Provide the [X, Y] coordinate of the cell's center where the given text is located.  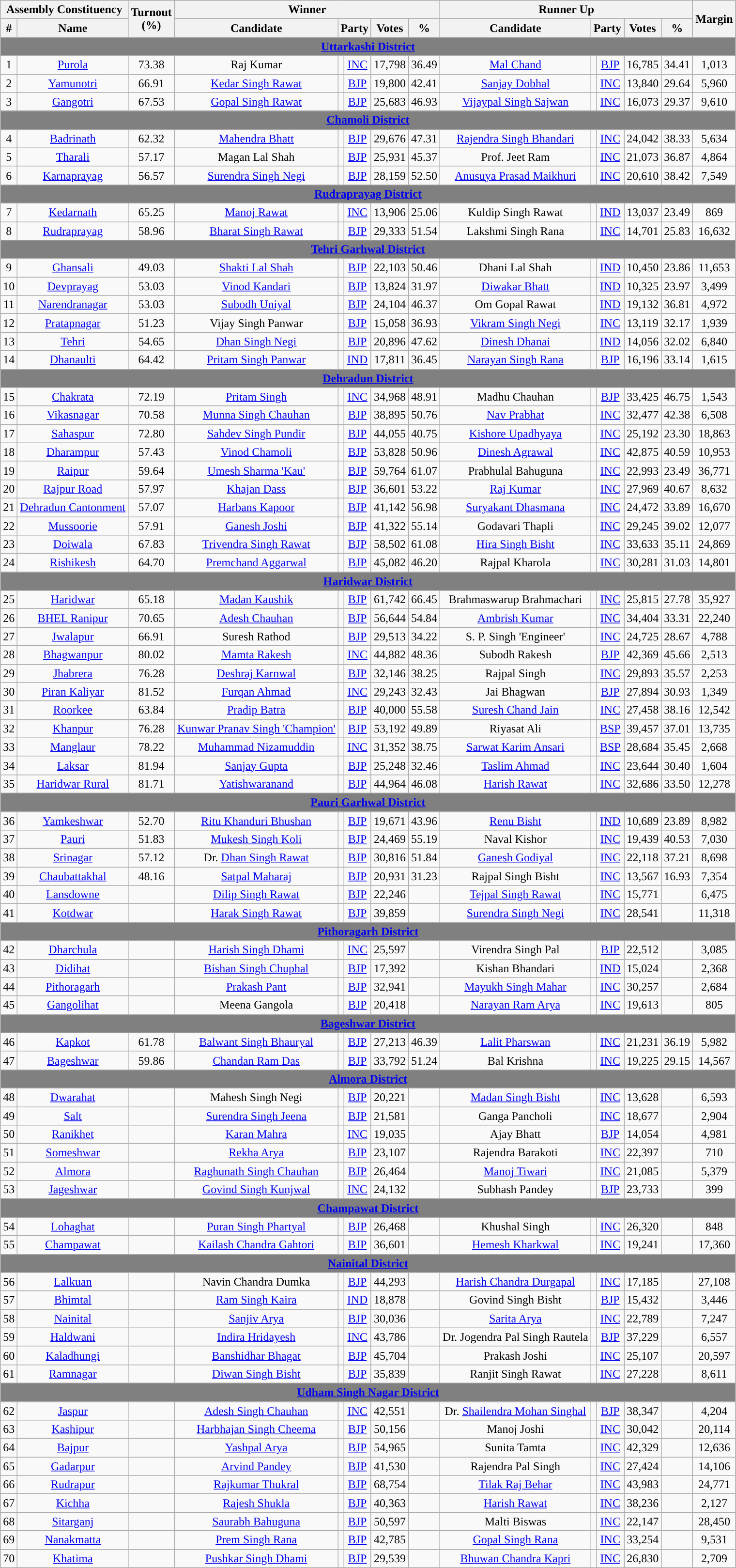
16 [9, 415]
42,785 [389, 1540]
53 [9, 1190]
Ranjit Singh Rawat [516, 1374]
Khatima [73, 1558]
Sahdev Singh Pundir [256, 434]
Narendranagar [73, 305]
Khajan Dass [256, 489]
Rajpal Singh [516, 673]
Indira Hridayesh [256, 1337]
23.97 [677, 286]
39.02 [677, 526]
33,633 [643, 544]
46.08 [424, 784]
Lohaghat [73, 1226]
39 [9, 876]
68 [9, 1521]
19,439 [643, 839]
Subodh Uniyal [256, 305]
5,982 [714, 1042]
14,106 [714, 1466]
25,815 [643, 600]
70 [9, 1558]
56 [9, 1282]
Pratapnagar [73, 323]
4,788 [714, 637]
22,246 [389, 895]
36.93 [424, 323]
2,368 [714, 968]
21,581 [389, 1116]
9,531 [714, 1540]
13 [9, 342]
805 [714, 1005]
Suresh Chand Jain [516, 710]
Raipur [73, 470]
Dhanaulti [73, 360]
72.19 [152, 397]
Uttarkashi District [368, 47]
51.83 [152, 839]
Ranikhet [73, 1134]
30,281 [643, 563]
36,771 [714, 470]
Dhan Singh Negi [256, 342]
28 [9, 655]
Rishikesh [73, 563]
Munna Singh Chauhan [256, 415]
40,000 [389, 710]
Kaladhungi [73, 1355]
Dehradun Cantonment [73, 507]
13,567 [643, 876]
Dharampur [73, 452]
17,811 [389, 360]
59.64 [152, 470]
65.25 [152, 212]
50.76 [424, 415]
32,686 [643, 784]
Madan Singh Bisht [516, 1097]
51.84 [424, 858]
7,030 [714, 839]
37,229 [643, 1337]
42.38 [677, 415]
Umesh Sharma 'Kau' [256, 470]
Badrinath [73, 139]
48.16 [152, 876]
59.86 [152, 1060]
45,082 [389, 563]
Riyasat Ali [516, 729]
Mahesh Singh Negi [256, 1097]
22,240 [714, 618]
27,108 [714, 1282]
16,196 [643, 360]
33 [9, 747]
43,786 [389, 1337]
Suryakant Dhasmana [516, 507]
710 [714, 1153]
57.17 [152, 157]
Yatishwaranand [256, 784]
22,118 [643, 858]
35,927 [714, 600]
Lansdowne [73, 895]
20,418 [389, 1005]
24 [9, 563]
Mussoorie [73, 526]
Bishan Singh Chuphal [256, 968]
45.66 [677, 655]
Chamoli District [368, 120]
63 [9, 1429]
35.11 [677, 544]
Subodh Rakesh [516, 655]
23,107 [389, 1153]
25.06 [424, 212]
11,653 [714, 268]
19,035 [389, 1134]
64 [9, 1448]
27.78 [677, 600]
14,701 [643, 231]
Dr. Dhan Singh Rawat [256, 858]
16,073 [643, 102]
Govind Singh Bisht [516, 1300]
8,632 [714, 489]
38,895 [389, 415]
Sunita Tamta [516, 1448]
42,551 [389, 1411]
50,597 [389, 1521]
26,320 [643, 1226]
55.14 [424, 526]
Pritam Singh [256, 397]
Mal Chand [516, 65]
63.84 [152, 710]
Naval Kishor [516, 839]
48.91 [424, 397]
58.96 [152, 231]
38.42 [677, 175]
Tehri [73, 342]
Turnout(%) [152, 19]
Bhimtal [73, 1300]
Virendra Singh Pal [516, 950]
25,248 [389, 765]
Godavari Thapli [516, 526]
Kashipur [73, 1429]
Haridwar [73, 600]
Dinesh Dhanai [516, 342]
848 [714, 1226]
25,931 [389, 157]
25.83 [677, 231]
51.24 [424, 1060]
Manglaur [73, 747]
Karnaprayag [73, 175]
6,475 [714, 895]
49.03 [152, 268]
34,968 [389, 397]
Banshidhar Bhagat [256, 1355]
13,735 [714, 729]
Jai Bhagwan [516, 692]
Bhagwanpur [73, 655]
35,839 [389, 1374]
24,869 [714, 544]
22,993 [643, 470]
8 [9, 231]
2,253 [714, 673]
Kotdwar [73, 913]
46.75 [677, 397]
40.53 [677, 839]
Anusuya Prasad Maikhuri [516, 175]
50 [9, 1134]
46.20 [424, 563]
67.83 [152, 544]
Pithoragarh District [368, 931]
15,058 [389, 323]
19,671 [389, 821]
Surendra Singh Jeena [256, 1116]
42,875 [643, 452]
Champawat District [368, 1208]
34,404 [643, 618]
7 [9, 212]
23,644 [643, 765]
31,352 [389, 747]
8,698 [714, 858]
4,204 [714, 1411]
Govind Singh Kunjwal [256, 1190]
Dehradun District [368, 378]
Vinod Chamoli [256, 452]
43.96 [424, 821]
13,840 [643, 83]
36.81 [677, 305]
81.52 [152, 692]
Ganesh Joshi [256, 526]
46.39 [424, 1042]
34 [9, 765]
Sahaspur [73, 434]
Prakash Joshi [516, 1355]
22,147 [643, 1521]
33.89 [677, 507]
57.12 [152, 858]
29,333 [389, 231]
65 [9, 1466]
12,542 [714, 710]
Bajpur [73, 1448]
36.45 [424, 360]
Lalkuan [73, 1282]
7,247 [714, 1319]
4 [9, 139]
Vikram Singh Negi [516, 323]
1,939 [714, 323]
6,508 [714, 415]
Gadarpur [73, 1466]
57.97 [152, 489]
Magan Lal Shah [256, 157]
53,828 [389, 452]
Piran Kaliyar [73, 692]
33.31 [677, 618]
57.07 [152, 507]
32.46 [424, 765]
Bageshwar District [368, 1024]
Ganesh Godiyal [516, 858]
22,789 [643, 1319]
24,104 [389, 305]
16,670 [714, 507]
55.19 [424, 839]
4,864 [714, 157]
38,347 [643, 1411]
Prof. Jeet Ram [516, 157]
Diwan Singh Bisht [256, 1374]
Deshraj Karnwal [256, 673]
41 [9, 913]
29.37 [677, 102]
18,677 [643, 1116]
Prem Singh Rana [256, 1540]
38.33 [677, 139]
Bageshwar [73, 1060]
Suresh Rathod [256, 637]
15,771 [643, 895]
9 [9, 268]
1,349 [714, 692]
33.14 [677, 360]
3,446 [714, 1300]
Ajay Bhatt [516, 1134]
2,684 [714, 987]
21,231 [643, 1042]
Trivendra Singh Rawat [256, 544]
Premchand Aggarwal [256, 563]
24,042 [643, 139]
Jhabrera [73, 673]
Rajpal Singh Bisht [516, 876]
48.36 [424, 655]
33.50 [677, 784]
42.41 [424, 83]
Kishore Upadhyaya [516, 434]
42,369 [643, 655]
Jaspur [73, 1411]
31.03 [677, 563]
7,549 [714, 175]
Pushkar Singh Dhami [256, 1558]
29,676 [389, 139]
29,893 [643, 673]
Laksar [73, 765]
Narayan Ram Arya [516, 1005]
6,840 [714, 342]
399 [714, 1190]
46.93 [424, 102]
Kichha [73, 1503]
44,964 [389, 784]
26,464 [389, 1171]
29.64 [677, 83]
Bharat Singh Rawat [256, 231]
Manoj Tiwari [516, 1171]
57.91 [152, 526]
47 [9, 1060]
Arvind Pandey [256, 1466]
28,450 [714, 1521]
24,472 [643, 507]
7,354 [714, 876]
Almora District [368, 1079]
39,457 [643, 729]
22,103 [389, 268]
67.53 [152, 102]
Subhash Pandey [516, 1190]
1,013 [714, 65]
40.67 [677, 489]
Rekha Arya [256, 1153]
1 [9, 65]
36.87 [677, 157]
14,801 [714, 563]
24,771 [714, 1485]
32,146 [389, 673]
Bhuwan Chandra Kapri [516, 1558]
41,322 [389, 526]
47.31 [424, 139]
Taslim Ahmad [516, 765]
32.17 [677, 323]
Assembly Constituency [64, 10]
Almora [73, 1171]
59,764 [389, 470]
24,469 [389, 839]
21,085 [643, 1171]
56.98 [424, 507]
2,127 [714, 1503]
23.30 [677, 434]
41,142 [389, 507]
Dhani Lal Shah [516, 268]
33,425 [643, 397]
54.84 [424, 618]
S. P. Singh 'Engineer' [516, 637]
Bal Krishna [516, 1060]
Kapkot [73, 1042]
Ghansali [73, 268]
29,513 [389, 637]
23,733 [643, 1190]
Meena Gangola [256, 1005]
45.37 [424, 157]
66 [9, 1485]
17,360 [714, 1245]
Dr. Jogendra Pal Singh Rautela [516, 1337]
# [9, 28]
26 [9, 618]
Mukesh Singh Koli [256, 839]
14,567 [714, 1060]
Rudraprayag [73, 231]
Gopal Singh Rana [516, 1540]
Udham Singh Nagar District [368, 1392]
Devprayag [73, 286]
66.45 [424, 600]
70.58 [152, 415]
6 [9, 175]
Purola [73, 65]
56,644 [389, 618]
30,257 [643, 987]
25,107 [643, 1355]
6,593 [714, 1097]
20,114 [714, 1429]
2,668 [714, 747]
Brahmaswarup Brahmachari [516, 600]
Madan Kaushik [256, 600]
38.16 [677, 710]
Vijaypal Singh Sajwan [516, 102]
55.58 [424, 710]
20,610 [643, 175]
27,228 [643, 1374]
Tilak Raj Behar [516, 1485]
29.15 [677, 1060]
22,397 [643, 1153]
19,132 [643, 305]
32.43 [424, 692]
57 [9, 1300]
31.97 [424, 286]
Pritam Singh Panwar [256, 360]
52 [9, 1171]
Diwakar Bhatt [516, 286]
Nav Prabhat [516, 415]
17,798 [389, 65]
61.07 [424, 470]
Sanjay Dobhal [516, 83]
22 [9, 526]
Lakshmi Singh Rana [516, 231]
24,725 [643, 637]
50.96 [424, 452]
20,221 [389, 1097]
Sarita Arya [516, 1319]
50,156 [389, 1429]
35 [9, 784]
23.86 [677, 268]
Harbans Kapoor [256, 507]
Runner Up [567, 10]
Mayukh Singh Mahar [516, 987]
Vikasnagar [73, 415]
30,036 [389, 1319]
34.22 [424, 637]
Rudraprayag District [368, 194]
16,785 [643, 65]
13,037 [643, 212]
Vijay Singh Panwar [256, 323]
Om Gopal Rawat [516, 305]
27 [9, 637]
Harish Singh Dhami [256, 950]
Winner [307, 10]
27,424 [643, 1466]
51 [9, 1153]
Yamunotri [73, 83]
23.89 [677, 821]
64.70 [152, 563]
Rudrapur [73, 1485]
Ambrish Kumar [516, 618]
19,613 [643, 1005]
Balwant Singh Bhauryal [256, 1042]
30 [9, 692]
10 [9, 286]
Kishan Bhandari [516, 968]
Haridwar District [368, 581]
13,628 [643, 1097]
11 [9, 305]
29,245 [643, 526]
Manoj Joshi [516, 1429]
8,611 [714, 1374]
45,704 [389, 1355]
10,325 [643, 286]
5,960 [714, 83]
1,615 [714, 360]
Rajkumar Thukral [256, 1485]
Pradip Batra [256, 710]
52.50 [424, 175]
46 [9, 1042]
67 [9, 1503]
Prakash Pant [256, 987]
30.40 [677, 765]
62 [9, 1411]
Yamkeshwar [73, 821]
32,477 [643, 415]
20,597 [714, 1355]
Salt [73, 1116]
21 [9, 507]
62.32 [152, 139]
38.75 [424, 747]
4,972 [714, 305]
Yashpal Arya [256, 1448]
48 [9, 1097]
32.02 [677, 342]
26,468 [389, 1226]
27,213 [389, 1042]
16,632 [714, 231]
Renu Bisht [516, 821]
36.19 [677, 1042]
Sarwat Karim Ansari [516, 747]
Chaubattakhal [73, 876]
26,830 [643, 1558]
Harak Singh Rawat [256, 913]
35.45 [677, 747]
Muhammad Nizamuddin [256, 747]
3,085 [714, 950]
Ritu Khanduri Bhushan [256, 821]
2 [9, 83]
Adesh Singh Chauhan [256, 1411]
Dharchula [73, 950]
12,278 [714, 784]
Name [73, 28]
Nanakmatta [73, 1540]
34.41 [677, 65]
25,597 [389, 950]
Furqan Ahmad [256, 692]
Madhu Chauhan [516, 397]
39,859 [389, 913]
Nainital District [368, 1263]
60 [9, 1355]
72.80 [152, 434]
4,981 [714, 1134]
47.62 [424, 342]
Dr. Shailendra Mohan Singhal [516, 1411]
10,689 [643, 821]
61.78 [152, 1042]
Satpal Maharaj [256, 876]
20,896 [389, 342]
3,499 [714, 286]
38,236 [643, 1503]
Haldwani [73, 1337]
18,863 [714, 434]
18,878 [389, 1300]
16.93 [677, 876]
54.65 [152, 342]
37 [9, 839]
19 [9, 470]
27,969 [643, 489]
28,159 [389, 175]
33,254 [643, 1540]
Doiwala [73, 544]
36 [9, 821]
15,024 [643, 968]
53,192 [389, 729]
58,502 [389, 544]
Mamta Rakesh [256, 655]
5 [9, 157]
Malti Biswas [516, 1521]
Sitarganj [73, 1521]
Nainital [73, 1319]
31.23 [424, 876]
Sanjiv Arya [256, 1319]
Harish Chandra Durgapal [516, 1282]
24,132 [389, 1190]
Manoj Rawat [256, 212]
Chandan Ram Das [256, 1060]
43,983 [643, 1485]
22,512 [643, 950]
Tehri Garhwal District [368, 249]
25,683 [389, 102]
Khanpur [73, 729]
78.22 [152, 747]
Ramnagar [73, 1374]
40,363 [389, 1503]
19,800 [389, 83]
Narayan Singh Rana [516, 360]
44,293 [389, 1282]
27,894 [643, 692]
Haridwar Rural [73, 784]
Saurabh Bahuguna [256, 1521]
38.25 [424, 673]
Dinesh Agrawal [516, 452]
Ganga Pancholi [516, 1116]
23 [9, 544]
18 [9, 452]
37.01 [677, 729]
61.08 [424, 544]
28,541 [643, 913]
Kunwar Pranav Singh 'Champion' [256, 729]
81.71 [152, 784]
54,965 [389, 1448]
64.42 [152, 360]
52.70 [152, 821]
1,604 [714, 765]
Someshwar [73, 1153]
17,185 [643, 1282]
Srinagar [73, 858]
Rajendra Pal Singh [516, 1466]
20,931 [389, 876]
2,709 [714, 1558]
28.67 [677, 637]
19,241 [643, 1245]
2,513 [714, 655]
35.57 [677, 673]
13,906 [389, 212]
59 [9, 1337]
Pithoragarh [73, 987]
Roorkee [73, 710]
Karan Mahra [256, 1134]
15 [9, 397]
30,816 [389, 858]
49 [9, 1116]
61,742 [389, 600]
51.54 [424, 231]
Kedar Singh Rawat [256, 83]
Navin Chandra Dumka [256, 1282]
43 [9, 968]
12,077 [714, 526]
Tharali [73, 157]
Kuldip Singh Rawat [516, 212]
Adesh Chauhan [256, 618]
Hemesh Kharkwal [516, 1245]
Shakti Lal Shah [256, 268]
81.94 [152, 765]
19,225 [643, 1060]
50.46 [424, 268]
30,042 [643, 1429]
61 [9, 1374]
20 [9, 489]
38 [9, 858]
42 [9, 950]
41,530 [389, 1466]
Gangotri [73, 102]
29 [9, 673]
Harbhajan Singh Cheema [256, 1429]
56.57 [152, 175]
14 [9, 360]
32,941 [389, 987]
Pauri [73, 839]
51.23 [152, 323]
11,318 [714, 913]
Pauri Garhwal District [368, 802]
Prabhulal Bahuguna [516, 470]
Margin [714, 19]
2,904 [714, 1116]
Gopal Singh Rawat [256, 102]
Dwarahat [73, 1097]
68,754 [389, 1485]
Raghunath Singh Chauhan [256, 1171]
32 [9, 729]
Puran Singh Phartyal [256, 1226]
Jageshwar [73, 1190]
80.02 [152, 655]
Champawat [73, 1245]
5,634 [714, 139]
Dilip Singh Rawat [256, 895]
55 [9, 1245]
10,953 [714, 452]
44 [9, 987]
Rajpur Road [73, 489]
40.75 [424, 434]
Kailash Chandra Gahtori [256, 1245]
Chakrata [73, 397]
Rajendra Singh Bhandari [516, 139]
12,636 [714, 1448]
65.18 [152, 600]
28,684 [643, 747]
6,557 [714, 1337]
27,458 [643, 710]
15,432 [643, 1300]
9,610 [714, 102]
53.22 [424, 489]
Ram Singh Kaira [256, 1300]
Khushal Singh [516, 1226]
14,056 [643, 342]
37.21 [677, 858]
14,054 [643, 1134]
42,329 [643, 1448]
Kedarnath [73, 212]
44,055 [389, 434]
40.59 [677, 452]
36.49 [424, 65]
Mahendra Bhatt [256, 139]
40 [9, 895]
45 [9, 1005]
Jwalapur [73, 637]
58 [9, 1319]
Rajpal Kharola [516, 563]
21,073 [643, 157]
Hira Singh Bisht [516, 544]
44,882 [389, 655]
869 [714, 212]
10,450 [643, 268]
Rajendra Barakoti [516, 1153]
17,392 [389, 968]
33,792 [389, 1060]
57.43 [152, 452]
13,119 [643, 323]
31 [9, 710]
25 [9, 600]
13,824 [389, 286]
46.37 [424, 305]
49.89 [424, 729]
Rajesh Shukla [256, 1503]
Lalit Pharswan [516, 1042]
54 [9, 1226]
12 [9, 323]
17 [9, 434]
29,539 [389, 1558]
29,243 [389, 692]
70.65 [152, 618]
BHEL Ranipur [73, 618]
Sanjay Gupta [256, 765]
Gangolihat [73, 1005]
Tejpal Singh Rawat [516, 895]
Didihat [73, 968]
73.38 [152, 65]
5,379 [714, 1171]
Vinod Kandari [256, 286]
1,543 [714, 397]
25,192 [643, 434]
69 [9, 1540]
30.93 [677, 692]
3 [9, 102]
8,982 [714, 821]
